Provide the [X, Y] coordinate of the cell's center where the given text is located.  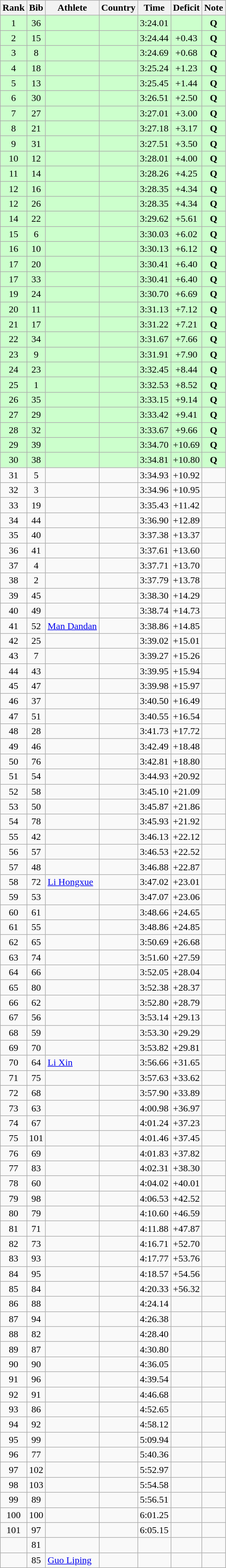
3:26.51 [154, 98]
+9.14 [186, 400]
3:24.01 [154, 23]
3:27.01 [154, 113]
3:35.43 [154, 505]
+40.01 [186, 1184]
3:31.91 [154, 354]
+1.23 [186, 68]
4:20.33 [154, 1289]
Rank [13, 8]
4:06.53 [154, 1199]
Country [119, 8]
6:01.25 [154, 1515]
3:32.45 [154, 369]
+29.13 [186, 1018]
4:16.71 [154, 1244]
3:34.70 [154, 445]
+3.17 [186, 128]
3:39.95 [154, 671]
102 [36, 1470]
+15.01 [186, 641]
3:33.67 [154, 430]
+28.04 [186, 972]
+7.90 [186, 354]
+53.76 [186, 1259]
5:09.94 [154, 1440]
+47.87 [186, 1229]
3:44.93 [154, 776]
+37.45 [186, 1138]
+52.70 [186, 1244]
4:01.83 [154, 1153]
4:28.40 [154, 1334]
+21.92 [186, 822]
+31.65 [186, 1063]
3:33.15 [154, 400]
3:30.70 [154, 294]
+29.81 [186, 1048]
+28.37 [186, 988]
13 [36, 83]
+13.70 [186, 565]
Bib [36, 8]
+37.23 [186, 1123]
3:53.82 [154, 1048]
3:46.13 [154, 837]
3:31.22 [154, 324]
+9.66 [186, 430]
3:29.62 [154, 219]
+10.95 [186, 490]
3:30.03 [154, 234]
+3.00 [186, 113]
3:36.90 [154, 520]
+13.37 [186, 535]
+1.44 [186, 83]
4:26.38 [154, 1319]
4:46.68 [154, 1394]
+6.69 [186, 294]
3:34.96 [154, 490]
3:42.81 [154, 761]
Li Hongxue [72, 882]
Time [154, 8]
4:36.05 [154, 1364]
3:57.90 [154, 1093]
+15.26 [186, 656]
+56.32 [186, 1289]
+10.69 [186, 445]
3:52.05 [154, 972]
5:54.58 [154, 1485]
3:25.24 [154, 68]
4:58.12 [154, 1425]
3:37.38 [154, 535]
3:39.02 [154, 641]
3:47.02 [154, 882]
+6.12 [186, 249]
+21.86 [186, 807]
+24.85 [186, 927]
3:52.80 [154, 1003]
+13.60 [186, 550]
+8.52 [186, 384]
3:31.13 [154, 309]
+16.54 [186, 716]
+16.49 [186, 701]
+14.85 [186, 626]
4:02.31 [154, 1168]
5:40.36 [154, 1455]
Athlete [72, 8]
3:37.79 [154, 580]
3:41.73 [154, 731]
+37.82 [186, 1153]
3:33.42 [154, 415]
+26.68 [186, 942]
3:24.69 [154, 53]
3:47.07 [154, 897]
4:39.54 [154, 1379]
+5.61 [186, 219]
3:34.93 [154, 475]
3:30.13 [154, 249]
Guo Liping [72, 1560]
+0.43 [186, 38]
+24.65 [186, 912]
+38.30 [186, 1168]
103 [36, 1485]
3:48.86 [154, 927]
+29.29 [186, 1033]
6:05.15 [154, 1530]
3:38.30 [154, 596]
+20.92 [186, 776]
+4.25 [186, 173]
+3.50 [186, 143]
3:51.60 [154, 957]
+15.97 [186, 686]
3:45.93 [154, 822]
3:45.87 [154, 807]
Man Dandan [72, 626]
3:42.49 [154, 746]
+12.89 [186, 520]
3:27.18 [154, 128]
3:38.74 [154, 611]
+15.94 [186, 671]
3:37.71 [154, 565]
3:57.63 [154, 1078]
+7.21 [186, 324]
+23.06 [186, 897]
+22.87 [186, 867]
3:34.81 [154, 460]
+33.62 [186, 1078]
3:48.66 [154, 912]
+17.72 [186, 731]
3:27.51 [154, 143]
4:17.77 [154, 1259]
4:11.88 [154, 1229]
+22.12 [186, 837]
4:30.80 [154, 1349]
4:04.02 [154, 1184]
+14.29 [186, 596]
+22.52 [186, 852]
3:52.38 [154, 988]
+2.50 [186, 98]
+23.01 [186, 882]
+42.52 [186, 1199]
3:38.86 [154, 626]
+33.89 [186, 1093]
+28.79 [186, 1003]
+46.59 [186, 1214]
3:40.55 [154, 716]
3:39.27 [154, 656]
18 [36, 68]
3:24.44 [154, 38]
+0.68 [186, 53]
3:31.67 [154, 339]
3:53.14 [154, 1018]
3:46.53 [154, 852]
Deficit [186, 8]
3:45.10 [154, 792]
Note [213, 8]
+18.48 [186, 746]
4:18.57 [154, 1274]
+11.42 [186, 505]
+18.80 [186, 761]
+9.41 [186, 415]
3:53.30 [154, 1033]
4:01.46 [154, 1138]
+10.80 [186, 460]
4:00.98 [154, 1108]
3:39.98 [154, 686]
+36.97 [186, 1108]
4:01.24 [154, 1123]
5:52.97 [154, 1470]
+13.78 [186, 580]
+27.59 [186, 957]
+7.12 [186, 309]
4:52.65 [154, 1410]
3:46.88 [154, 867]
+21.09 [186, 792]
3:25.45 [154, 83]
+14.73 [186, 611]
+10.92 [186, 475]
+6.02 [186, 234]
Li Xin [72, 1063]
4:10.60 [154, 1214]
3:56.66 [154, 1063]
3:28.26 [154, 173]
5:56.51 [154, 1500]
3:50.69 [154, 942]
+8.44 [186, 369]
3:37.61 [154, 550]
3:32.53 [154, 384]
3:28.01 [154, 158]
3:40.50 [154, 701]
+7.66 [186, 339]
+4.00 [186, 158]
4:24.14 [154, 1304]
+54.56 [186, 1274]
